Scan for the cell matching the given text and deliver its (X, Y) coordinate at center. 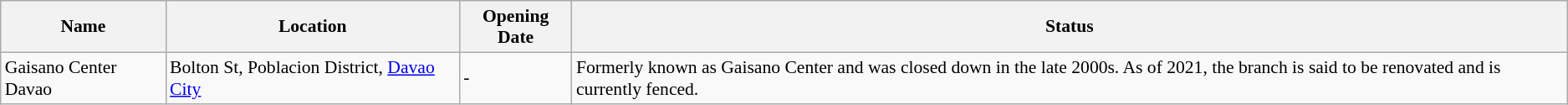
Opening Date (515, 27)
Status (1070, 27)
Name (84, 27)
Formerly known as Gaisano Center and was closed down in the late 2000s. As of 2021, the branch is said to be renovated and is currently fenced. (1070, 77)
Gaisano Center Davao (84, 77)
Location (313, 27)
Bolton St, Poblacion District, Davao City (313, 77)
- (515, 77)
